Scan for the cell matching the given text and deliver its (X, Y) coordinate at center. 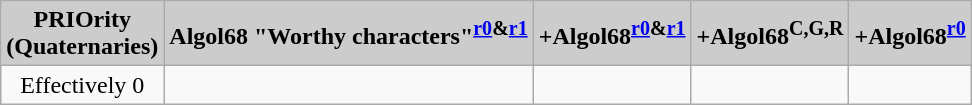
+Algol68r0&r1 (612, 34)
Effectively 0 (82, 85)
PRIOrity(Quaternaries) (82, 34)
+Algol68C,G,R (770, 34)
+Algol68r0 (910, 34)
Algol68 "Worthy characters"r0&r1 (348, 34)
